Provide the (X, Y) coordinate of the cell's center where the given text is located.  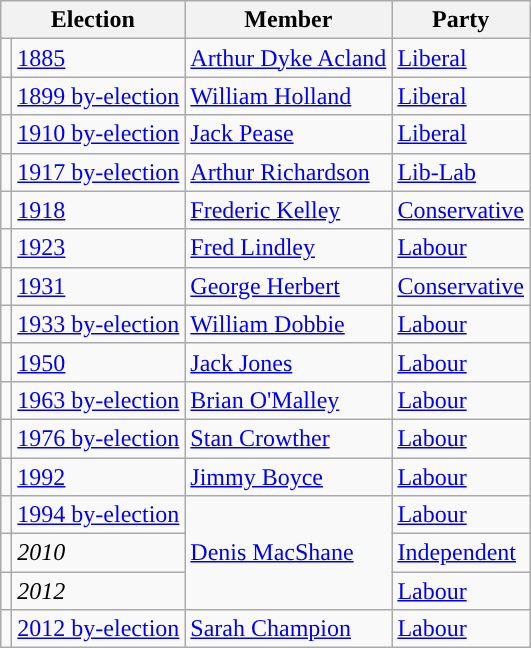
Fred Lindley (288, 248)
George Herbert (288, 286)
Independent (461, 553)
1910 by-election (98, 134)
Member (288, 20)
Brian O'Malley (288, 400)
1963 by-election (98, 400)
1917 by-election (98, 172)
Sarah Champion (288, 629)
1992 (98, 477)
Jack Jones (288, 362)
Frederic Kelley (288, 210)
Lib-Lab (461, 172)
1931 (98, 286)
Denis MacShane (288, 553)
2012 by-election (98, 629)
Jimmy Boyce (288, 477)
1994 by-election (98, 515)
2012 (98, 591)
1950 (98, 362)
Jack Pease (288, 134)
1885 (98, 58)
1976 by-election (98, 438)
Election (93, 20)
1923 (98, 248)
William Dobbie (288, 324)
William Holland (288, 96)
2010 (98, 553)
1933 by-election (98, 324)
Arthur Richardson (288, 172)
Arthur Dyke Acland (288, 58)
1899 by-election (98, 96)
Stan Crowther (288, 438)
Party (461, 20)
1918 (98, 210)
